Return [x, y] of the center of cell containing provided text 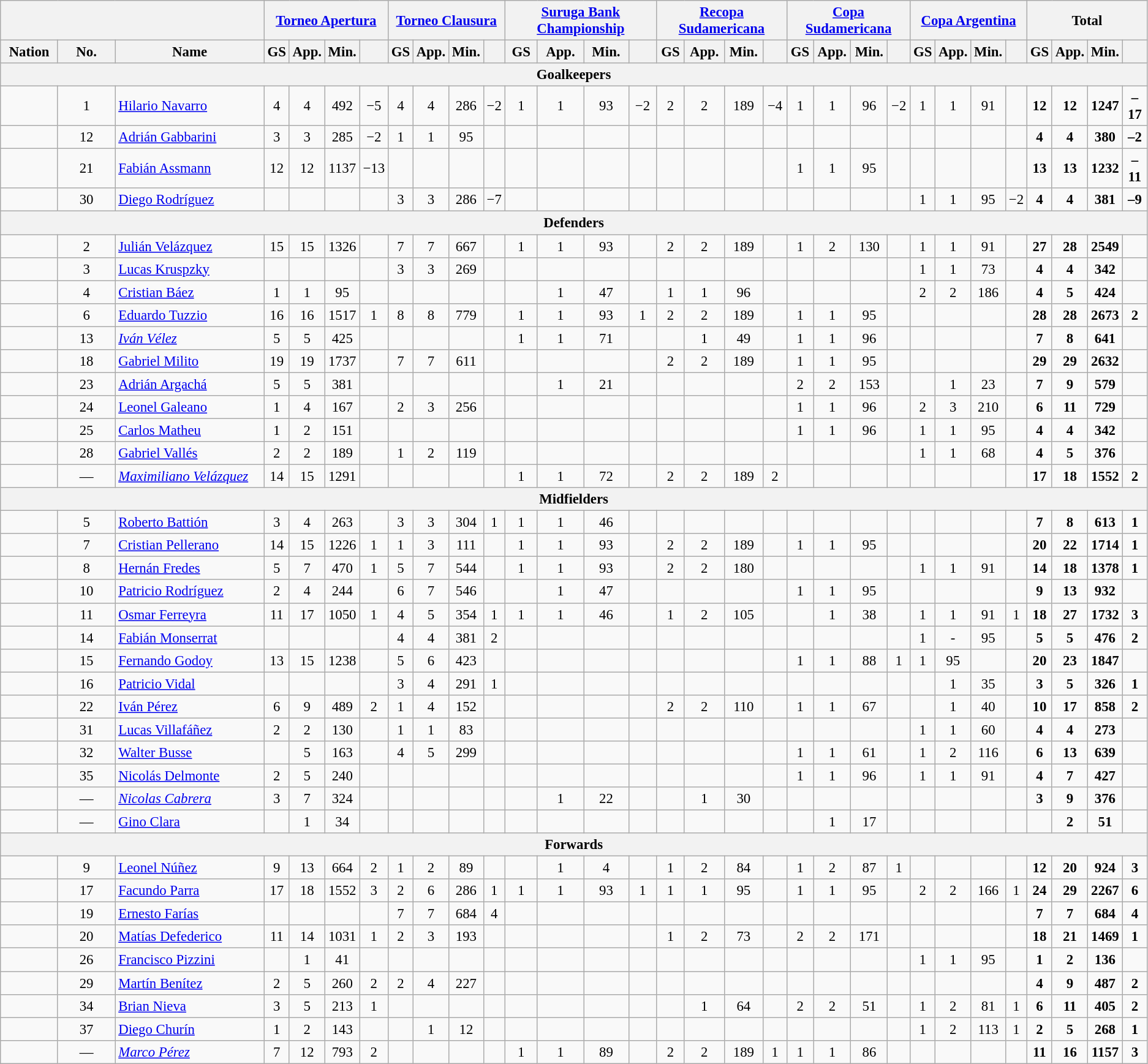
639 [1105, 753]
423 [466, 660]
Matías Defederico [190, 937]
380 [1105, 137]
932 [1105, 592]
269 [466, 269]
Facundo Parra [190, 891]
227 [466, 983]
Iván Pérez [190, 707]
304 [466, 523]
153 [869, 384]
476 [1105, 638]
729 [1105, 407]
40 [989, 707]
924 [1105, 868]
1137 [342, 169]
1469 [1105, 937]
299 [466, 753]
Adrián Gabbarini [190, 137]
Eduardo Tuzzio [190, 315]
Nicolas Cabrera [190, 799]
87 [869, 868]
Goalkeepers [574, 75]
116 [989, 753]
470 [342, 568]
324 [342, 799]
Patricio Vidal [190, 684]
25 [86, 430]
113 [989, 1029]
1732 [1105, 614]
105 [744, 614]
83 [466, 730]
Ernesto Farías [190, 914]
1050 [342, 614]
1232 [1105, 169]
166 [989, 891]
Hernán Fredes [190, 568]
Nation [29, 52]
Torneo Clausura [446, 21]
Cristian Pellerano [190, 545]
1238 [342, 660]
Recopa Sudamericana [722, 21]
Maximiliano Velázquez [190, 477]
213 [342, 1006]
779 [466, 315]
41 [342, 960]
Osmar Ferreyra [190, 614]
291 [466, 684]
Francisco Pizzini [190, 960]
–17 [1135, 107]
489 [342, 707]
2673 [1105, 315]
Carlos Matheu [190, 430]
285 [342, 137]
210 [989, 407]
579 [1105, 384]
244 [342, 592]
487 [1105, 983]
60 [989, 730]
71 [606, 338]
Copa Sudamericana [848, 21]
256 [466, 407]
Patricio Rodríguez [190, 592]
Cristian Báez [190, 292]
427 [1105, 775]
171 [869, 937]
260 [342, 983]
61 [869, 753]
641 [1105, 338]
1326 [342, 246]
Fabián Assmann [190, 169]
No. [86, 52]
111 [466, 545]
−5 [374, 107]
424 [1105, 292]
Nicolás Delmonte [190, 775]
667 [466, 246]
88 [869, 660]
544 [466, 568]
Torneo Apertura [326, 21]
Suruga Bank Championship [581, 21]
Defenders [574, 223]
1378 [1105, 568]
Roberto Battión [190, 523]
268 [1105, 1029]
136 [1105, 960]
664 [342, 868]
68 [989, 453]
492 [342, 107]
Fernando Godoy [190, 660]
67 [869, 707]
Julián Velázquez [190, 246]
143 [342, 1029]
Gabriel Milito [190, 361]
32 [86, 753]
151 [342, 430]
72 [606, 477]
Adrián Argachá [190, 384]
Lucas Kruspzky [190, 269]
1714 [1105, 545]
273 [1105, 730]
1517 [342, 315]
180 [744, 568]
37 [86, 1029]
Iván Vélez [190, 338]
81 [989, 1006]
793 [342, 1052]
1737 [342, 361]
Lucas Villafáñez [190, 730]
38 [869, 614]
1247 [1105, 107]
26 [86, 960]
152 [466, 707]
–9 [1135, 200]
2549 [1105, 246]
858 [1105, 707]
1847 [1105, 660]
−4 [776, 107]
405 [1105, 1006]
Leonel Núñez [190, 868]
1031 [342, 937]
193 [466, 937]
−13 [374, 169]
Hilario Navarro [190, 107]
Martín Benítez [190, 983]
Diego Rodríguez [190, 200]
611 [466, 361]
2267 [1105, 891]
Diego Churín [190, 1029]
326 [1105, 684]
Fabián Monserrat [190, 638]
84 [744, 868]
1291 [342, 477]
263 [342, 523]
Leonel Galeano [190, 407]
Gabriel Vallés [190, 453]
1226 [342, 545]
Marco Pérez [190, 1052]
Midfielders [574, 499]
119 [466, 453]
2632 [1105, 361]
546 [466, 592]
−7 [494, 200]
110 [744, 707]
163 [342, 753]
Walter Busse [190, 753]
64 [744, 1006]
Total [1087, 21]
Name [190, 52]
240 [342, 775]
–11 [1135, 169]
167 [342, 407]
186 [989, 292]
Brian Nieva [190, 1006]
354 [466, 614]
1157 [1105, 1052]
31 [86, 730]
Gino Clara [190, 822]
- [953, 638]
–2 [1135, 137]
613 [1105, 523]
425 [342, 338]
49 [744, 338]
Copa Argentina [969, 21]
Forwards [574, 845]
86 [869, 1052]
